From the cell containing the given text, extract its center point as [x, y] coordinate. 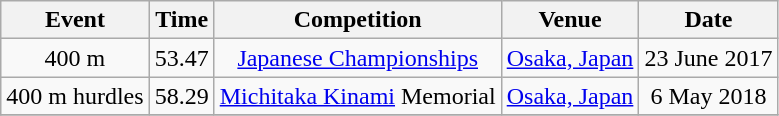
Competition [358, 20]
400 m [75, 58]
6 May 2018 [708, 96]
Japanese Championships [358, 58]
Michitaka Kinami Memorial [358, 96]
Date [708, 20]
58.29 [182, 96]
Event [75, 20]
23 June 2017 [708, 58]
Time [182, 20]
400 m hurdles [75, 96]
53.47 [182, 58]
Venue [570, 20]
